Scan for the cell matching the given text and deliver its [X, Y] coordinate at center. 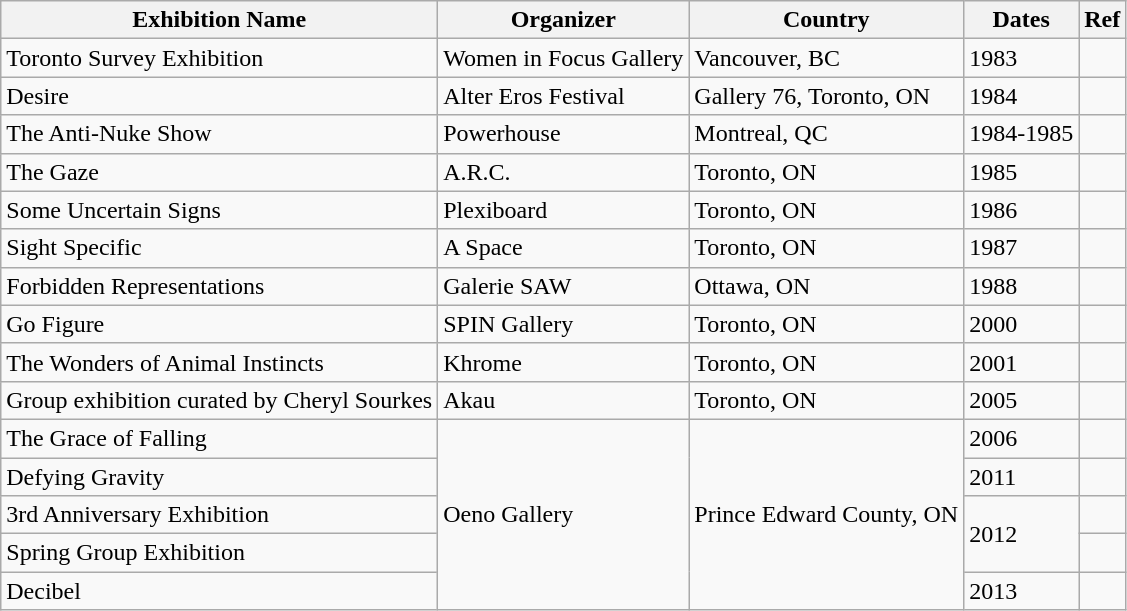
Group exhibition curated by Cheryl Sourkes [220, 400]
Galerie SAW [564, 286]
Go Figure [220, 324]
Ottawa, ON [826, 286]
Women in Focus Gallery [564, 58]
Sight Specific [220, 248]
2011 [1022, 477]
1984-1985 [1022, 134]
Oeno Gallery [564, 514]
1983 [1022, 58]
2000 [1022, 324]
The Anti-Nuke Show [220, 134]
Akau [564, 400]
Some Uncertain Signs [220, 210]
Dates [1022, 20]
Gallery 76, Toronto, ON [826, 96]
Toronto Survey Exhibition [220, 58]
2013 [1022, 591]
Exhibition Name [220, 20]
Montreal, QC [826, 134]
Country [826, 20]
1984 [1022, 96]
Powerhouse [564, 134]
1985 [1022, 172]
2012 [1022, 534]
2005 [1022, 400]
Ref [1102, 20]
1988 [1022, 286]
Prince Edward County, ON [826, 514]
The Grace of Falling [220, 438]
Spring Group Exhibition [220, 553]
Khrome [564, 362]
3rd Anniversary Exhibition [220, 515]
2001 [1022, 362]
1986 [1022, 210]
Alter Eros Festival [564, 96]
SPIN Gallery [564, 324]
Plexiboard [564, 210]
The Gaze [220, 172]
Decibel [220, 591]
A Space [564, 248]
Forbidden Representations [220, 286]
Vancouver, BC [826, 58]
A.R.C. [564, 172]
2006 [1022, 438]
Desire [220, 96]
Organizer [564, 20]
The Wonders of Animal Instincts [220, 362]
1987 [1022, 248]
Defying Gravity [220, 477]
